From the cell containing the given text, extract its center point as [x, y] coordinate. 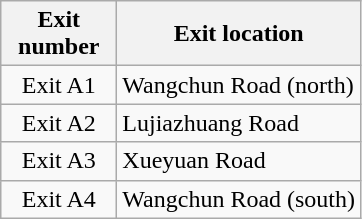
Lujiazhuang Road [239, 123]
Exit A4 [59, 199]
Exit location [239, 34]
Exit A3 [59, 161]
Exit A2 [59, 123]
Wangchun Road (north) [239, 85]
Exit A1 [59, 85]
Xueyuan Road [239, 161]
Wangchun Road (south) [239, 199]
Exit number [59, 34]
